Find where the given text appears and provide that cell's center as [X, Y] coordinate. 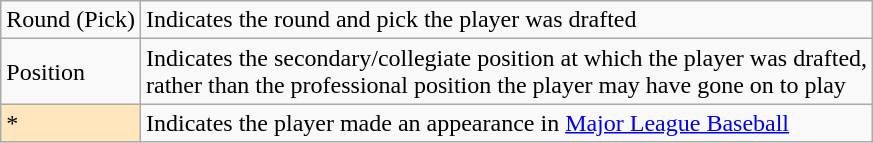
Indicates the player made an appearance in Major League Baseball [506, 123]
Position [71, 72]
Indicates the secondary/collegiate position at which the player was drafted,rather than the professional position the player may have gone on to play [506, 72]
* [71, 123]
Round (Pick) [71, 20]
Indicates the round and pick the player was drafted [506, 20]
